Identify which cell holds the provided text, then report its [x, y] central coordinate. 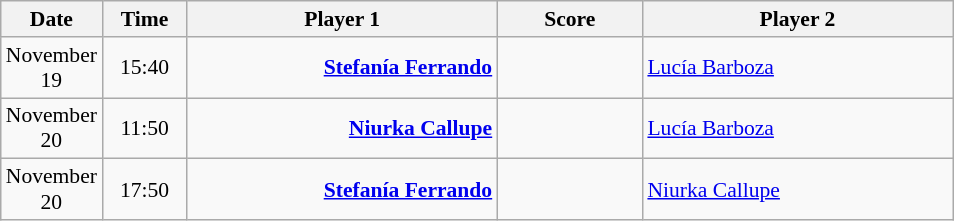
Score [570, 19]
Player 1 [342, 19]
Player 2 [797, 19]
17:50 [144, 190]
15:40 [144, 68]
Date [52, 19]
Time [144, 19]
November 19 [52, 68]
11:50 [144, 128]
